Detect which cell encompasses the target text, then output its (x, y) center coordinate. 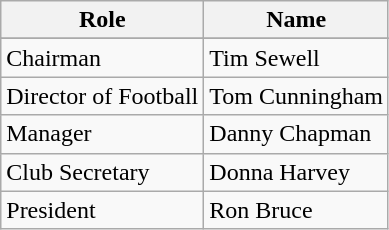
President (102, 210)
Role (102, 20)
Danny Chapman (296, 134)
Name (296, 20)
Manager (102, 134)
Tim Sewell (296, 58)
Director of Football (102, 96)
Chairman (102, 58)
Club Secretary (102, 172)
Ron Bruce (296, 210)
Tom Cunningham (296, 96)
Donna Harvey (296, 172)
